For the text-containing cell, return its midpoint in [X, Y] coordinate format. 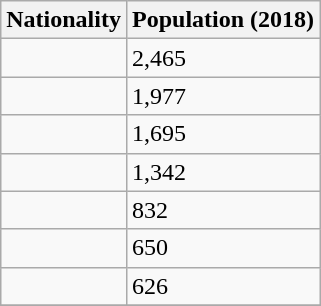
1,977 [222, 96]
626 [222, 286]
Population (2018) [222, 20]
832 [222, 210]
1,695 [222, 134]
2,465 [222, 58]
Nationality [64, 20]
1,342 [222, 172]
650 [222, 248]
